Identify which cell holds the provided text, then report its [x, y] central coordinate. 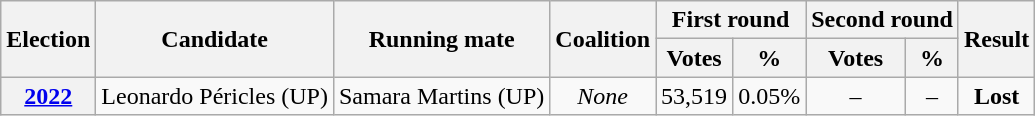
Result [996, 39]
Candidate [215, 39]
Running mate [441, 39]
Second round [882, 20]
Lost [996, 96]
First round [731, 20]
53,519 [694, 96]
None [603, 96]
2022 [48, 96]
Coalition [603, 39]
Leonardo Péricles (UP) [215, 96]
0.05% [770, 96]
Election [48, 39]
Samara Martins (UP) [441, 96]
